Output the [x, y] coordinate of the center of the cell containing the given text.  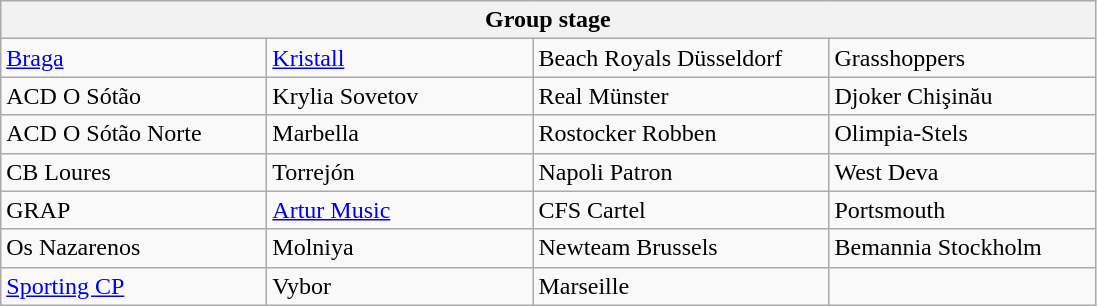
Rostocker Robben [681, 134]
ACD O Sótão [134, 96]
GRAP [134, 210]
Braga [134, 58]
Os Nazarenos [134, 248]
Vybor [400, 286]
Sporting CP [134, 286]
Torrejón [400, 172]
Djoker Chişinău [962, 96]
ACD O Sótão Norte [134, 134]
Kristall [400, 58]
Marbella [400, 134]
Marseille [681, 286]
Group stage [548, 20]
Portsmouth [962, 210]
Napoli Patron [681, 172]
Newteam Brussels [681, 248]
CB Loures [134, 172]
West Deva [962, 172]
Olimpia-Stels [962, 134]
Krylia Sovetov [400, 96]
Molniya [400, 248]
Real Münster [681, 96]
Bemannia Stockholm [962, 248]
Grasshoppers [962, 58]
Artur Music [400, 210]
CFS Cartel [681, 210]
Beach Royals Düsseldorf [681, 58]
